Identify which cell holds the provided text, then report its (X, Y) central coordinate. 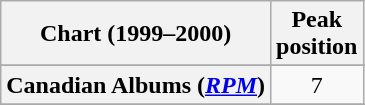
7 (317, 85)
Canadian Albums (RPM) (136, 85)
Peakposition (317, 34)
Chart (1999–2000) (136, 34)
